Capture the cell that displays the provided text and extract its [x, y] central coordinate. 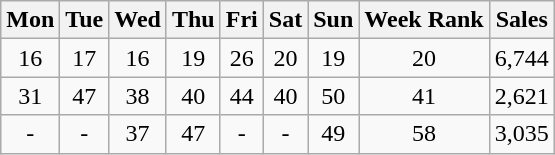
26 [242, 58]
Tue [84, 20]
38 [138, 96]
17 [84, 58]
Sun [334, 20]
Wed [138, 20]
50 [334, 96]
37 [138, 134]
Sales [522, 20]
41 [424, 96]
Thu [193, 20]
Mon [30, 20]
Week Rank [424, 20]
49 [334, 134]
31 [30, 96]
44 [242, 96]
3,035 [522, 134]
6,744 [522, 58]
58 [424, 134]
Fri [242, 20]
2,621 [522, 96]
Sat [285, 20]
